Determine the [X, Y] coordinate at the center of the cell enclosing the given text.  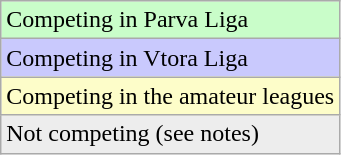
Competing in the amateur leagues [170, 96]
Competing in Vtora Liga [170, 58]
Competing in Parva Liga [170, 20]
Not competing (see notes) [170, 134]
